Provide the (X, Y) coordinate of the cell's center where the given text is located.  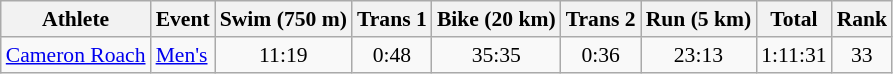
Rank (862, 19)
Men's (183, 55)
0:36 (601, 55)
Trans 1 (392, 19)
11:19 (284, 55)
Cameron Roach (76, 55)
Run (5 km) (699, 19)
33 (862, 55)
Swim (750 m) (284, 19)
Athlete (76, 19)
Bike (20 km) (496, 19)
Trans 2 (601, 19)
Total (794, 19)
1:11:31 (794, 55)
35:35 (496, 55)
Event (183, 19)
0:48 (392, 55)
23:13 (699, 55)
